Find where the given text appears and provide that cell's center as (x, y) coordinate. 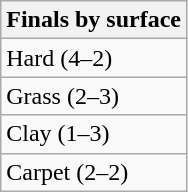
Grass (2–3) (94, 96)
Hard (4–2) (94, 58)
Carpet (2–2) (94, 172)
Finals by surface (94, 20)
Clay (1–3) (94, 134)
